From the cell containing the given text, extract its center point as (x, y) coordinate. 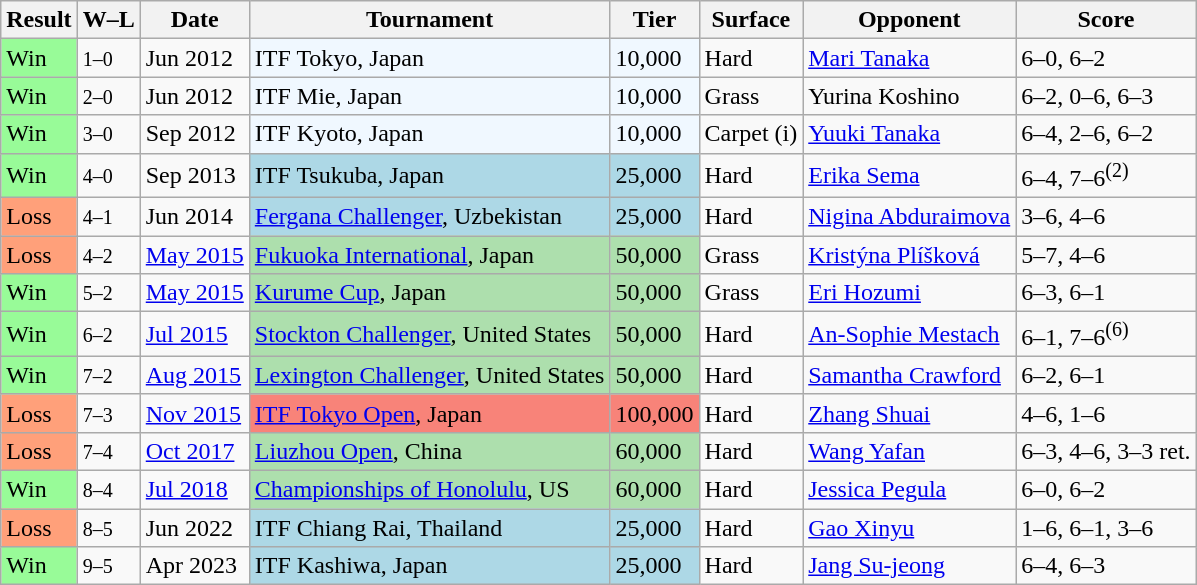
6–2 (108, 334)
Apr 2023 (194, 566)
Jessica Pegula (910, 489)
7–4 (108, 451)
Eri Hozumi (910, 293)
Jul 2015 (194, 334)
Erika Sema (910, 176)
An-Sophie Mestach (910, 334)
Carpet (i) (751, 134)
ITF Tsukuba, Japan (430, 176)
Result (39, 20)
Wang Yafan (910, 451)
6–1, 7–6(6) (1106, 334)
6–4, 2–6, 6–2 (1106, 134)
ITF Mie, Japan (430, 96)
Kurume Cup, Japan (430, 293)
8–5 (108, 528)
6–3, 6–1 (1106, 293)
Aug 2015 (194, 375)
Jun 2022 (194, 528)
1–0 (108, 58)
6–2, 6–1 (1106, 375)
Stockton Challenger, United States (430, 334)
Sep 2013 (194, 176)
7–3 (108, 413)
ITF Tokyo, Japan (430, 58)
7–2 (108, 375)
Jun 2014 (194, 217)
Gao Xinyu (910, 528)
Tournament (430, 20)
ITF Chiang Rai, Thailand (430, 528)
Fukuoka International, Japan (430, 255)
5–2 (108, 293)
Oct 2017 (194, 451)
Lexington Challenger, United States (430, 375)
ITF Kyoto, Japan (430, 134)
Nigina Abduraimova (910, 217)
4–2 (108, 255)
Date (194, 20)
Surface (751, 20)
4–6, 1–6 (1106, 413)
Kristýna Plíšková (910, 255)
8–4 (108, 489)
Yurina Koshino (910, 96)
Sep 2012 (194, 134)
Zhang Shuai (910, 413)
Mari Tanaka (910, 58)
Liuzhou Open, China (430, 451)
6–3, 4–6, 3–3 ret. (1106, 451)
3–0 (108, 134)
100,000 (654, 413)
Jang Su-jeong (910, 566)
Samantha Crawford (910, 375)
Fergana Challenger, Uzbekistan (430, 217)
1–6, 6–1, 3–6 (1106, 528)
6–4, 6–3 (1106, 566)
Jul 2018 (194, 489)
W–L (108, 20)
9–5 (108, 566)
6–4, 7–6(2) (1106, 176)
6–2, 0–6, 6–3 (1106, 96)
ITF Kashiwa, Japan (430, 566)
4–1 (108, 217)
5–7, 4–6 (1106, 255)
Nov 2015 (194, 413)
3–6, 4–6 (1106, 217)
Score (1106, 20)
Yuuki Tanaka (910, 134)
Tier (654, 20)
2–0 (108, 96)
Opponent (910, 20)
4–0 (108, 176)
ITF Tokyo Open, Japan (430, 413)
Championships of Honolulu, US (430, 489)
